Return [X, Y] of the center of cell containing provided text 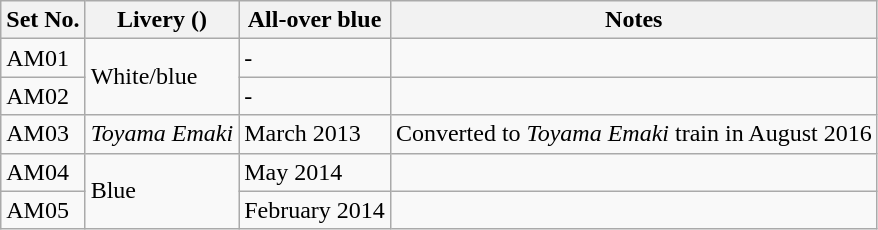
AM04 [43, 172]
Set No. [43, 20]
May 2014 [315, 172]
Blue [162, 191]
March 2013 [315, 134]
AM05 [43, 210]
Converted to Toyama Emaki train in August 2016 [634, 134]
AM01 [43, 58]
Livery () [162, 20]
February 2014 [315, 210]
AM02 [43, 96]
All-over blue [315, 20]
White/blue [162, 77]
Notes [634, 20]
AM03 [43, 134]
Toyama Emaki [162, 134]
